For the text-containing cell, return its midpoint in (X, Y) coordinate format. 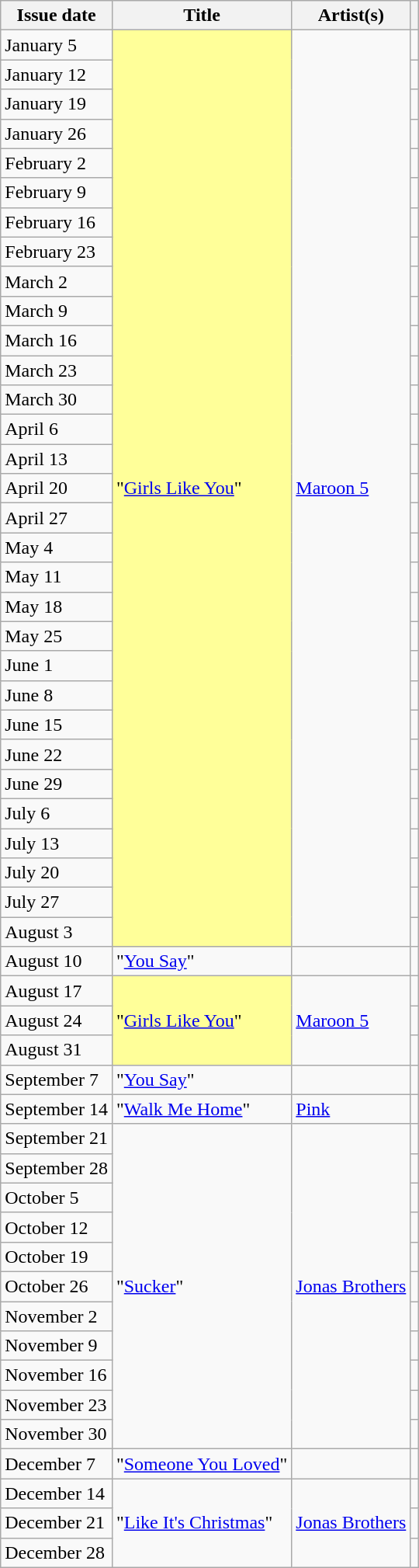
February 9 (57, 193)
June 1 (57, 666)
November 2 (57, 1316)
July 6 (57, 813)
"Someone You Loved" (202, 1464)
April 20 (57, 488)
March 9 (57, 311)
August 10 (57, 961)
May 4 (57, 548)
Title (202, 16)
"Walk Me Home" (202, 1109)
March 16 (57, 340)
July 27 (57, 902)
June 8 (57, 695)
August 31 (57, 1050)
May 18 (57, 607)
May 25 (57, 636)
April 6 (57, 429)
March 30 (57, 400)
November 30 (57, 1434)
January 26 (57, 134)
September 7 (57, 1080)
Issue date (57, 16)
March 2 (57, 281)
July 20 (57, 873)
"Like It's Christmas" (202, 1523)
September 28 (57, 1168)
July 13 (57, 843)
November 16 (57, 1375)
November 9 (57, 1346)
Artist(s) (351, 16)
February 16 (57, 222)
August 24 (57, 1020)
December 21 (57, 1523)
December 7 (57, 1464)
"Sucker" (202, 1286)
June 22 (57, 754)
April 27 (57, 518)
March 23 (57, 370)
January 19 (57, 104)
August 17 (57, 991)
January 5 (57, 45)
February 2 (57, 163)
February 23 (57, 252)
October 26 (57, 1286)
October 12 (57, 1227)
August 3 (57, 932)
December 28 (57, 1552)
October 5 (57, 1198)
Pink (351, 1109)
January 12 (57, 75)
May 11 (57, 577)
April 13 (57, 459)
June 29 (57, 784)
December 14 (57, 1493)
June 15 (57, 725)
September 14 (57, 1109)
October 19 (57, 1257)
September 21 (57, 1139)
November 23 (57, 1405)
